Determine the [x, y] coordinate at the center of the cell enclosing the given text.  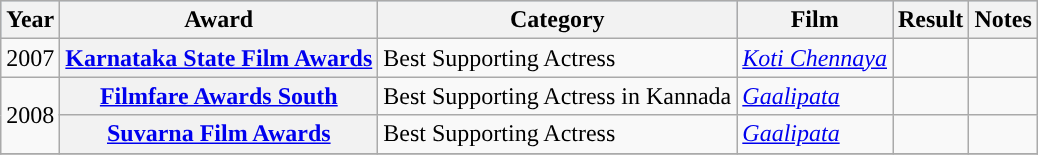
Best Supporting Actress in Kannada [558, 96]
Notes [1003, 20]
Suvarna Film Awards [219, 134]
Award [219, 20]
Category [558, 20]
Koti Chennaya [815, 58]
Year [30, 20]
Film [815, 20]
Karnataka State Film Awards [219, 58]
Filmfare Awards South [219, 96]
2008 [30, 115]
2007 [30, 58]
Result [930, 20]
